Search for the cell housing the specified text and yield its [X, Y] center coordinate. 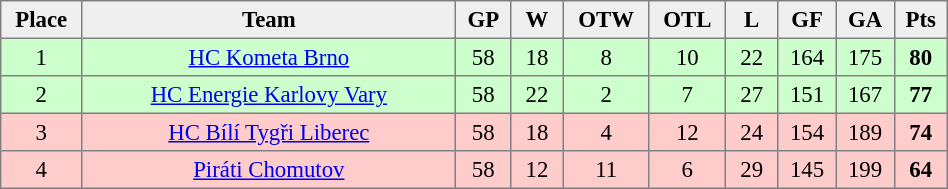
64 [920, 170]
189 [865, 132]
Pts [920, 20]
74 [920, 132]
OTL [687, 20]
10 [687, 57]
164 [807, 57]
OTW [606, 20]
W [538, 20]
167 [865, 95]
80 [920, 57]
154 [807, 132]
HC Kometa Brno [269, 57]
6 [687, 170]
Piráti Chomutov [269, 170]
GF [807, 20]
HC Energie Karlovy Vary [269, 95]
1 [42, 57]
Team [269, 20]
145 [807, 170]
27 [752, 95]
11 [606, 170]
199 [865, 170]
29 [752, 170]
8 [606, 57]
77 [920, 95]
GA [865, 20]
GP [484, 20]
HC Bílí Tygři Liberec [269, 132]
175 [865, 57]
Place [42, 20]
3 [42, 132]
151 [807, 95]
L [752, 20]
24 [752, 132]
7 [687, 95]
